Locate the cell with the specified text and output its (X, Y) center coordinate. 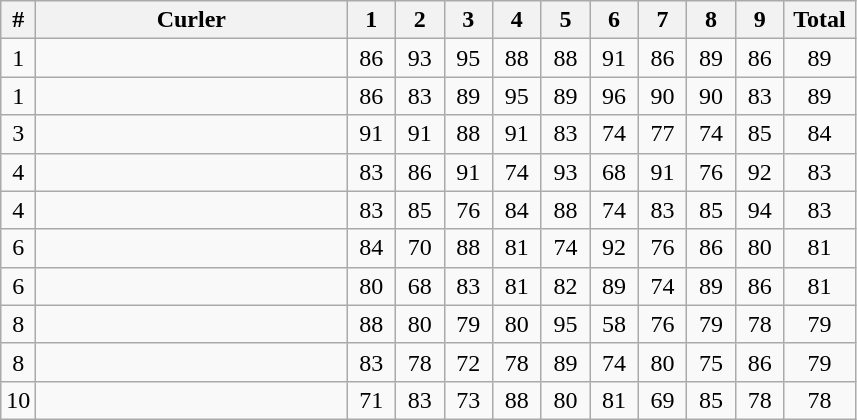
Curler (192, 20)
2 (420, 20)
69 (662, 400)
58 (614, 324)
96 (614, 96)
71 (372, 400)
10 (18, 400)
75 (712, 362)
94 (760, 210)
7 (662, 20)
70 (420, 248)
77 (662, 134)
# (18, 20)
9 (760, 20)
5 (566, 20)
Total (820, 20)
72 (468, 362)
73 (468, 400)
82 (566, 286)
